Capture the cell that displays the provided text and extract its [X, Y] central coordinate. 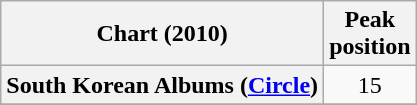
Chart (2010) [162, 34]
South Korean Albums (Circle) [162, 85]
15 [370, 85]
Peakposition [370, 34]
